Return the (x, y) coordinate for the center point of the cell that contains the specified text.  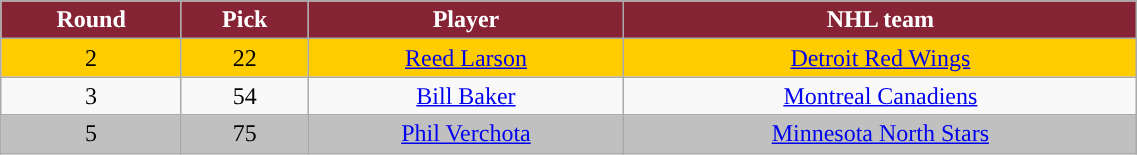
Reed Larson (466, 58)
3 (92, 96)
Montreal Canadiens (880, 96)
Round (92, 20)
Player (466, 20)
22 (244, 58)
75 (244, 134)
Phil Verchota (466, 134)
Bill Baker (466, 96)
Pick (244, 20)
Minnesota North Stars (880, 134)
54 (244, 96)
2 (92, 58)
5 (92, 134)
Detroit Red Wings (880, 58)
NHL team (880, 20)
